Pinpoint the cell where the given text exists, returning its [x, y] midpoint coordinate. 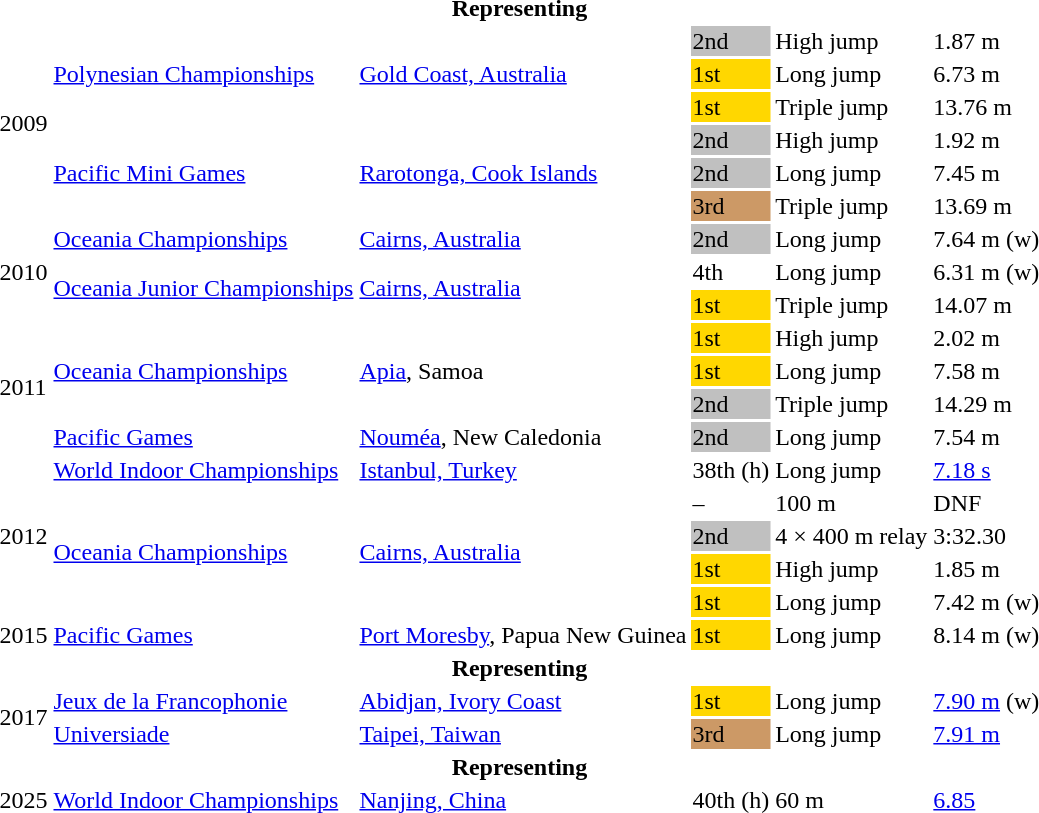
Istanbul, Turkey [523, 470]
Gold Coast, Australia [523, 74]
4 × 400 m relay [852, 536]
Taipei, Taiwan [523, 734]
Apia, Samoa [523, 371]
100 m [852, 503]
4th [731, 272]
38th (h) [731, 470]
World Indoor Championships [204, 470]
Abidjan, Ivory Coast [523, 701]
Polynesian Championships [204, 74]
Universiade [204, 734]
Port Moresby, Papua New Guinea [523, 635]
Pacific Mini Games [204, 173]
Nouméa, New Caledonia [523, 437]
Rarotonga, Cook Islands [523, 173]
Oceania Junior Championships [204, 288]
Jeux de la Francophonie [204, 701]
– [731, 503]
